Return the (X, Y) coordinate for the center point of the cell that contains the specified text.  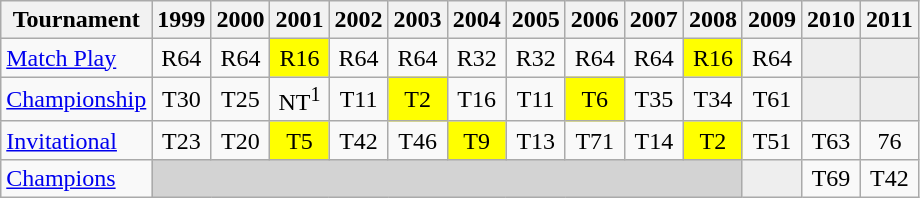
T5 (300, 140)
1999 (182, 20)
2000 (240, 20)
T23 (182, 140)
Champions (76, 178)
Championship (76, 100)
2003 (418, 20)
T13 (536, 140)
T71 (594, 140)
Match Play (76, 58)
T63 (832, 140)
T35 (654, 100)
Invitational (76, 140)
NT1 (300, 100)
2004 (476, 20)
2008 (712, 20)
76 (890, 140)
Tournament (76, 20)
2010 (832, 20)
2007 (654, 20)
T25 (240, 100)
T30 (182, 100)
T69 (832, 178)
T14 (654, 140)
2005 (536, 20)
2002 (358, 20)
2006 (594, 20)
T46 (418, 140)
T16 (476, 100)
T34 (712, 100)
T51 (772, 140)
2001 (300, 20)
T20 (240, 140)
T9 (476, 140)
T6 (594, 100)
2011 (890, 20)
T61 (772, 100)
2009 (772, 20)
